Determine the [x, y] coordinate at the center of the cell enclosing the given text.  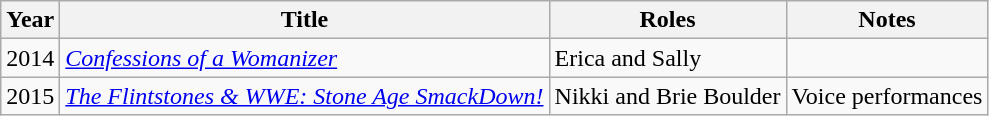
Voice performances [887, 96]
Roles [668, 20]
2015 [30, 96]
Notes [887, 20]
Year [30, 20]
Erica and Sally [668, 58]
Nikki and Brie Boulder [668, 96]
Confessions of a Womanizer [304, 58]
The Flintstones & WWE: Stone Age SmackDown! [304, 96]
2014 [30, 58]
Title [304, 20]
